From the cell containing the given text, extract its center point as (x, y) coordinate. 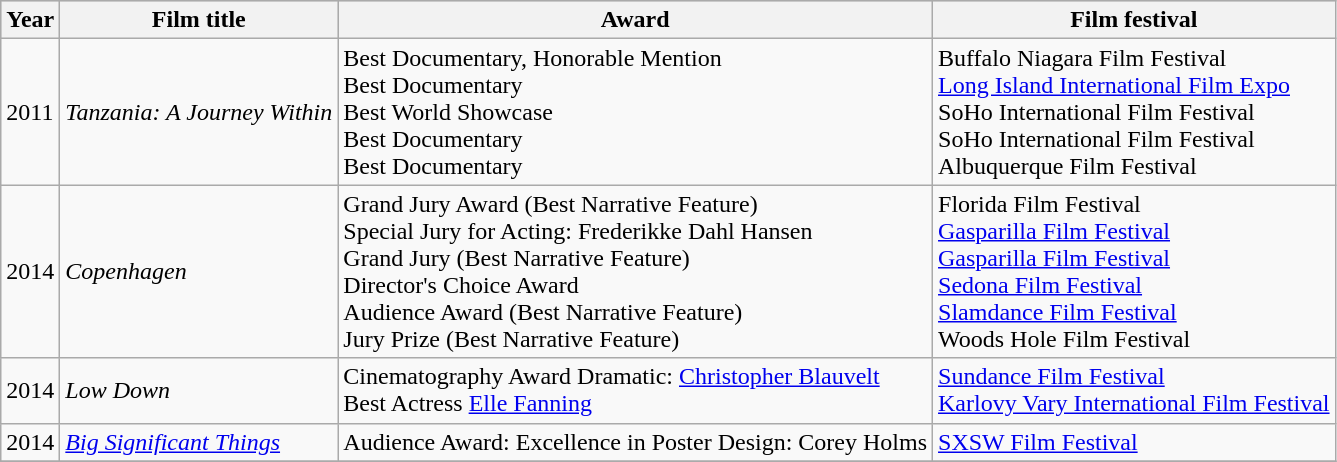
Award (636, 20)
Sundance Film Festival Karlovy Vary International Film Festival (1134, 390)
Audience Award: Excellence in Poster Design: Corey Holms (636, 442)
Tanzania: A Journey Within (199, 112)
Florida Film Festival Gasparilla Film Festival Gasparilla Film Festival Sedona Film Festival Slamdance Film Festival Woods Hole Film Festival (1134, 272)
Copenhagen (199, 272)
Best Documentary, Honorable Mention Best Documentary Best World Showcase Best Documentary Best Documentary (636, 112)
2011 (30, 112)
Film festival (1134, 20)
SXSW Film Festival (1134, 442)
Low Down (199, 390)
Big Significant Things (199, 442)
Cinematography Award Dramatic: Christopher Blauvelt Best Actress Elle Fanning (636, 390)
Film title (199, 20)
Year (30, 20)
